Output the (X, Y) coordinate of the center of the cell containing the given text.  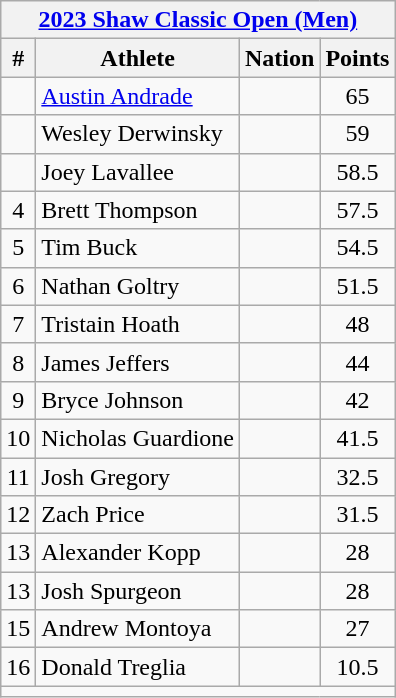
Donald Treglia (138, 667)
Andrew Montoya (138, 629)
Bryce Johnson (138, 400)
16 (18, 667)
10.5 (358, 667)
48 (358, 324)
27 (358, 629)
65 (358, 96)
54.5 (358, 248)
Austin Andrade (138, 96)
11 (18, 477)
9 (18, 400)
42 (358, 400)
Josh Spurgeon (138, 591)
32.5 (358, 477)
Nation (279, 58)
10 (18, 438)
15 (18, 629)
31.5 (358, 515)
Joey Lavallee (138, 172)
8 (18, 362)
# (18, 58)
Zach Price (138, 515)
James Jeffers (138, 362)
2023 Shaw Classic Open (Men) (198, 20)
Tristain Hoath (138, 324)
Wesley Derwinsky (138, 134)
Athlete (138, 58)
41.5 (358, 438)
57.5 (358, 210)
58.5 (358, 172)
6 (18, 286)
Alexander Kopp (138, 553)
Nicholas Guardione (138, 438)
7 (18, 324)
Tim Buck (138, 248)
Nathan Goltry (138, 286)
59 (358, 134)
12 (18, 515)
Brett Thompson (138, 210)
Points (358, 58)
44 (358, 362)
5 (18, 248)
Josh Gregory (138, 477)
51.5 (358, 286)
4 (18, 210)
